Locate the cell with the specified text and output its [x, y] center coordinate. 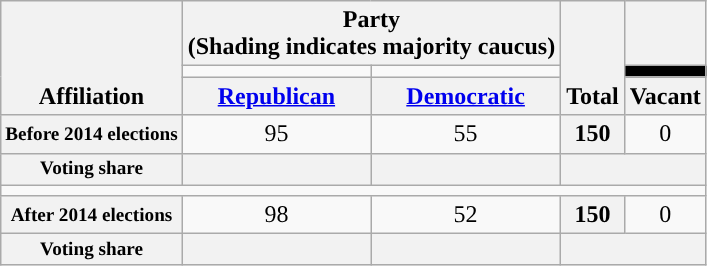
52 [466, 215]
Vacant [665, 96]
98 [276, 215]
Republican [276, 96]
Total [593, 58]
Affiliation [92, 58]
Before 2014 elections [92, 134]
95 [276, 134]
After 2014 elections [92, 215]
55 [466, 134]
Democratic [466, 96]
Party (Shading indicates majority caucus) [371, 34]
